Scan for the cell matching the given text and deliver its [X, Y] coordinate at center. 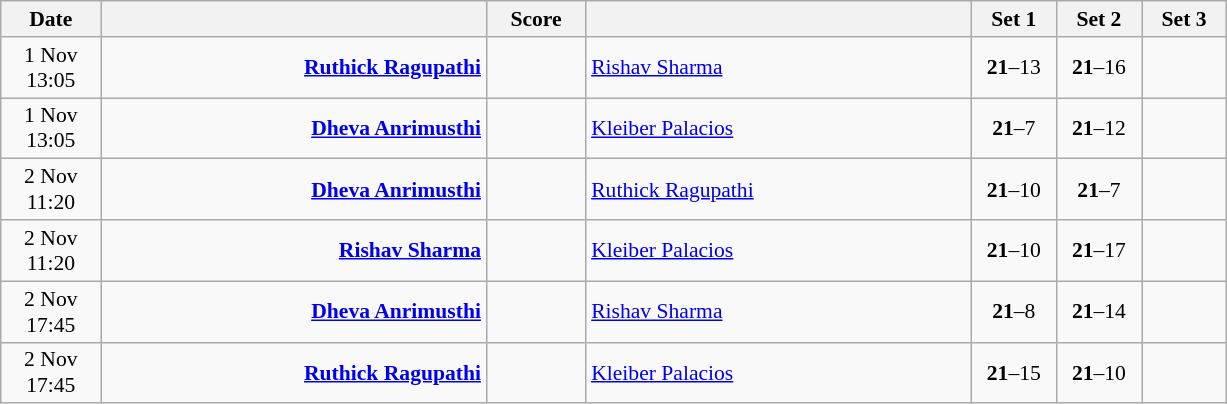
21–15 [1014, 372]
21–17 [1098, 250]
21–12 [1098, 128]
Set 2 [1098, 19]
21–14 [1098, 312]
Score [536, 19]
Set 3 [1184, 19]
21–8 [1014, 312]
21–16 [1098, 68]
Set 1 [1014, 19]
Date [51, 19]
21–13 [1014, 68]
